Provide the (X, Y) coordinate of the cell's center where the given text is located.  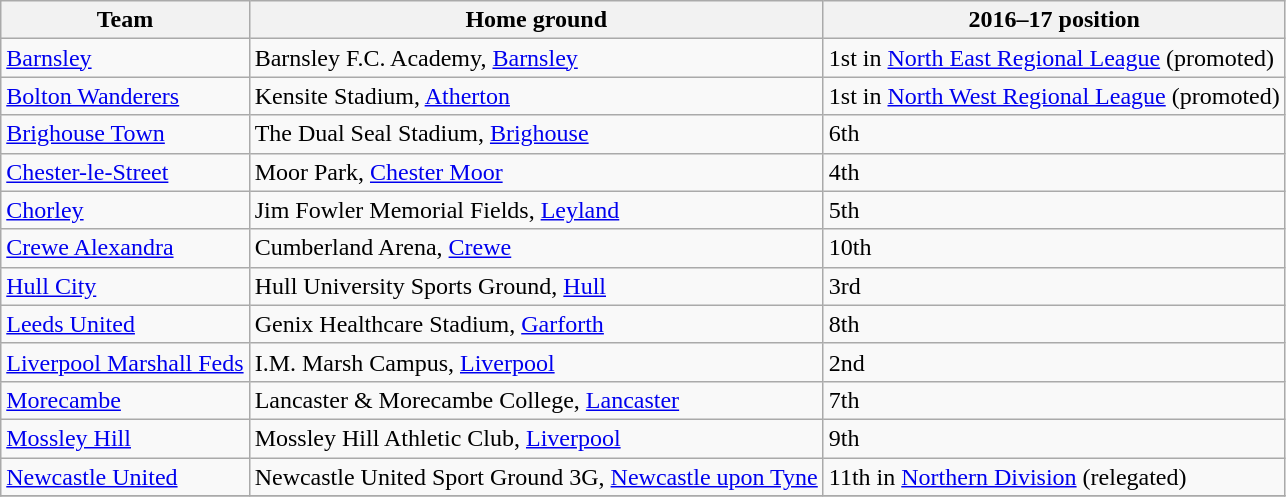
Cumberland Arena, Crewe (536, 248)
8th (1054, 324)
3rd (1054, 286)
11th in Northern Division (relegated) (1054, 477)
Genix Healthcare Stadium, Garforth (536, 324)
Mossley Hill (125, 438)
2016–17 position (1054, 20)
Lancaster & Morecambe College, Lancaster (536, 400)
Team (125, 20)
1st in North West Regional League (promoted) (1054, 96)
Chorley (125, 210)
4th (1054, 172)
Kensite Stadium, Atherton (536, 96)
Barnsley F.C. Academy, Barnsley (536, 58)
Moor Park, Chester Moor (536, 172)
Home ground (536, 20)
9th (1054, 438)
Leeds United (125, 324)
Morecambe (125, 400)
Hull City (125, 286)
Mossley Hill Athletic Club, Liverpool (536, 438)
7th (1054, 400)
6th (1054, 134)
Jim Fowler Memorial Fields, Leyland (536, 210)
Newcastle United Sport Ground 3G, Newcastle upon Tyne (536, 477)
Brighouse Town (125, 134)
The Dual Seal Stadium, Brighouse (536, 134)
5th (1054, 210)
10th (1054, 248)
Bolton Wanderers (125, 96)
Hull University Sports Ground, Hull (536, 286)
Chester-le-Street (125, 172)
Barnsley (125, 58)
Liverpool Marshall Feds (125, 362)
2nd (1054, 362)
Newcastle United (125, 477)
I.M. Marsh Campus, Liverpool (536, 362)
Crewe Alexandra (125, 248)
1st in North East Regional League (promoted) (1054, 58)
